Return [x, y] of the center of cell containing provided text 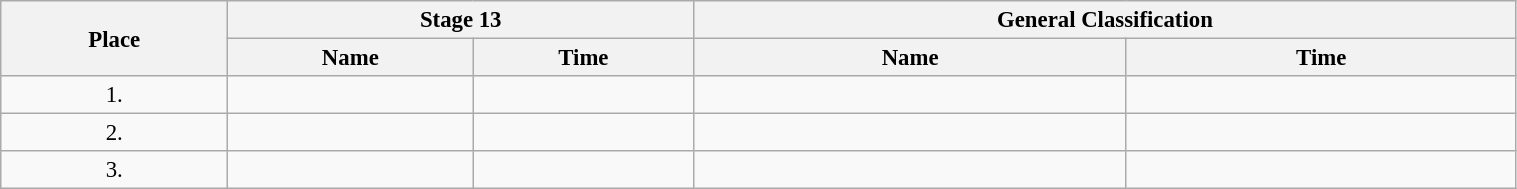
3. [114, 170]
General Classification [1105, 20]
Stage 13 [461, 20]
2. [114, 133]
Place [114, 38]
1. [114, 95]
